Locate the cell with the specified text and output its (X, Y) center coordinate. 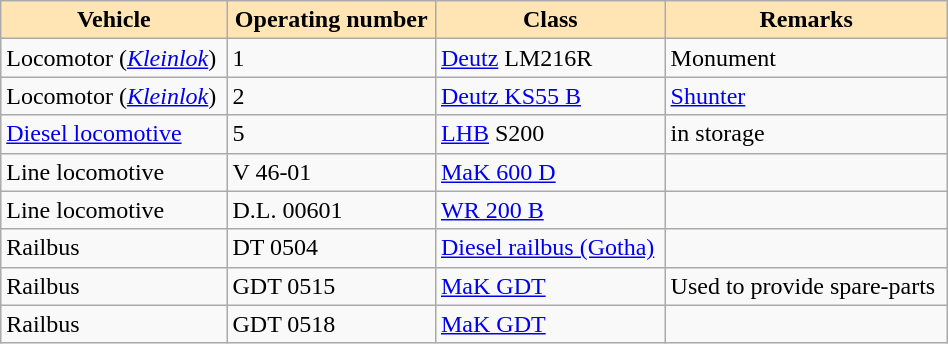
LHB S200 (550, 134)
in storage (806, 134)
DT 0504 (332, 248)
5 (332, 134)
MaK 600 D (550, 172)
1 (332, 58)
2 (332, 96)
D.L. 00601 (332, 210)
Vehicle (114, 20)
V 46-01 (332, 172)
Monument (806, 58)
Class (550, 20)
Used to provide spare-parts (806, 286)
Deutz KS55 B (550, 96)
GDT 0515 (332, 286)
GDT 0518 (332, 324)
Deutz LM216R (550, 58)
WR 200 B (550, 210)
Operating number (332, 20)
Remarks (806, 20)
Diesel railbus (Gotha) (550, 248)
Shunter (806, 96)
Diesel locomotive (114, 134)
